Provide the [x, y] coordinate of the cell's center where the given text is located.  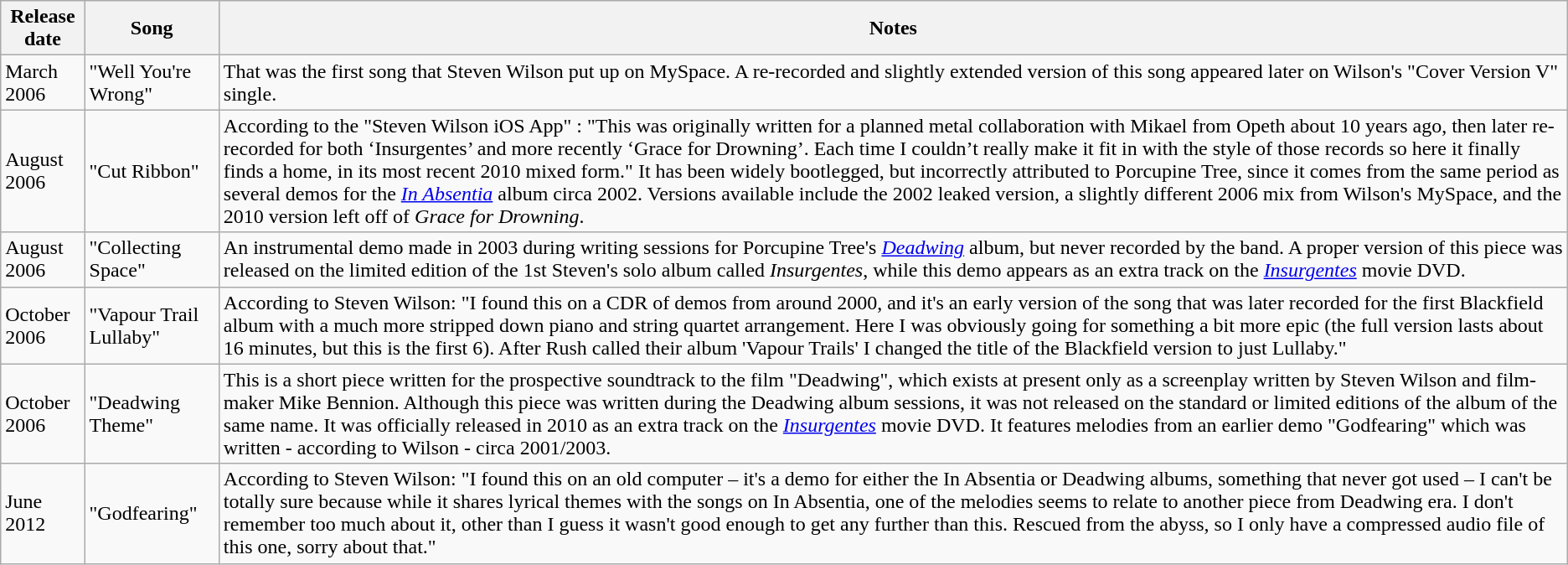
Release date [43, 29]
March 2006 [43, 82]
Notes [893, 29]
"Collecting Space" [152, 260]
"Well You're Wrong" [152, 82]
"Godfearing" [152, 513]
June 2012 [43, 513]
Song [152, 29]
"Vapour Trail Lullaby" [152, 325]
"Deadwing Theme" [152, 414]
"Cut Ribbon" [152, 171]
